From the cell containing the given text, extract its center point as (x, y) coordinate. 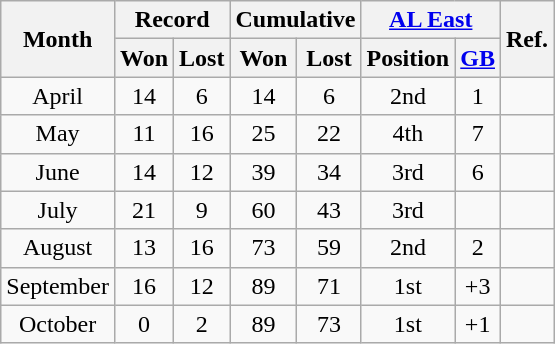
September (58, 286)
Ref. (528, 39)
4th (408, 134)
April (58, 96)
21 (144, 210)
Month (58, 39)
+3 (478, 286)
October (58, 324)
AL East (431, 20)
71 (329, 286)
August (58, 248)
Cumulative (296, 20)
39 (264, 172)
June (58, 172)
43 (329, 210)
7 (478, 134)
9 (202, 210)
Record (172, 20)
1 (478, 96)
60 (264, 210)
25 (264, 134)
22 (329, 134)
59 (329, 248)
July (58, 210)
13 (144, 248)
Position (408, 58)
34 (329, 172)
11 (144, 134)
+1 (478, 324)
GB (478, 58)
May (58, 134)
0 (144, 324)
